For the text-containing cell, return its midpoint in (X, Y) coordinate format. 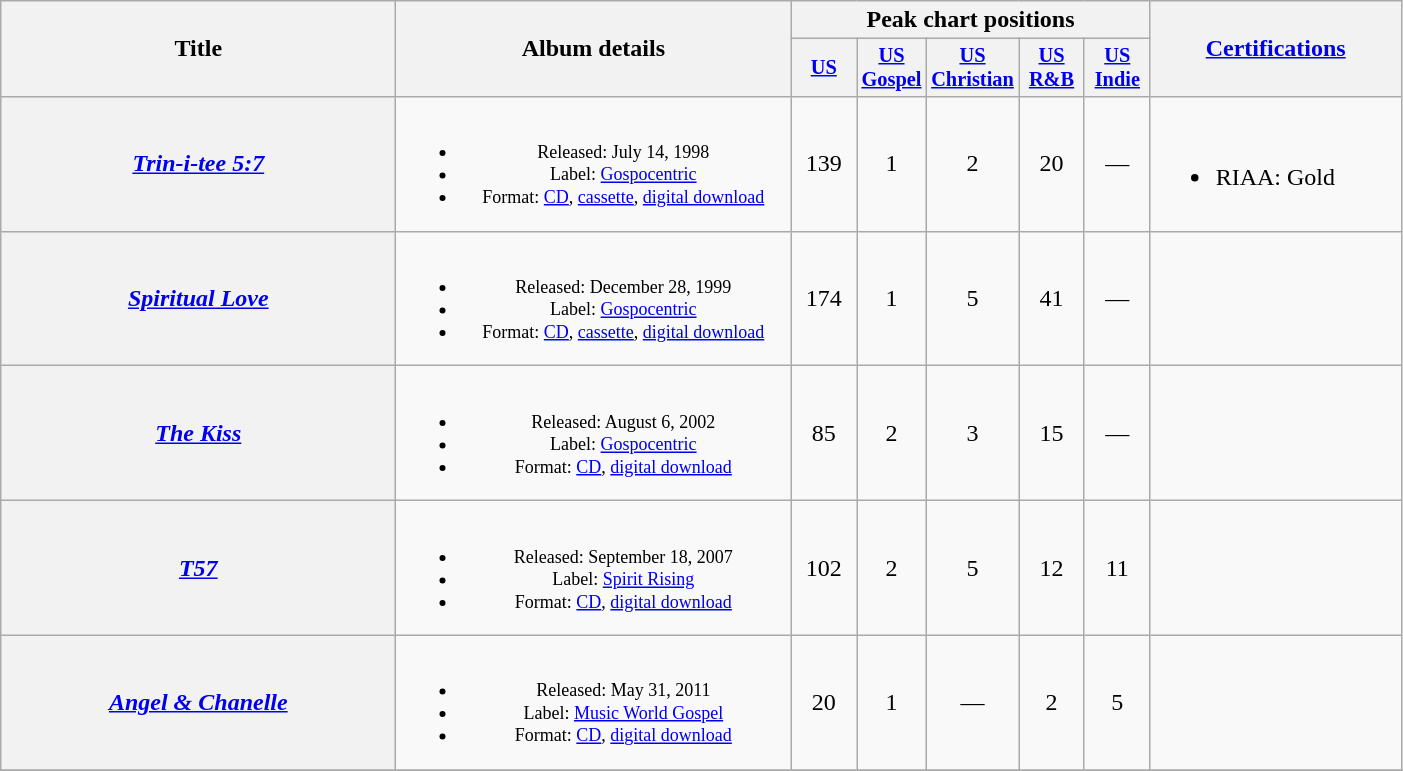
85 (824, 434)
Released: September 18, 2007Label: Spirit RisingFormat: CD, digital download (594, 568)
Title (198, 49)
US Christian (972, 68)
Trin-i-tee 5:7 (198, 164)
The Kiss (198, 434)
Released: May 31, 2011Label: Music World GospelFormat: CD, digital download (594, 702)
US Gospel (892, 68)
Released: August 6, 2002Label: GospocentricFormat: CD, digital download (594, 434)
11 (1117, 568)
174 (824, 298)
102 (824, 568)
Angel & Chanelle (198, 702)
T57 (198, 568)
US (824, 68)
3 (972, 434)
15 (1052, 434)
RIAA: Gold (1276, 164)
Released: December 28, 1999Label: GospocentricFormat: CD, cassette, digital download (594, 298)
Spiritual Love (198, 298)
Album details (594, 49)
41 (1052, 298)
US Indie (1117, 68)
Peak chart positions (970, 20)
Certifications (1276, 49)
12 (1052, 568)
Released: July 14, 1998Label: GospocentricFormat: CD, cassette, digital download (594, 164)
139 (824, 164)
US R&B (1052, 68)
